Pinpoint the cell where the given text exists, returning its [X, Y] midpoint coordinate. 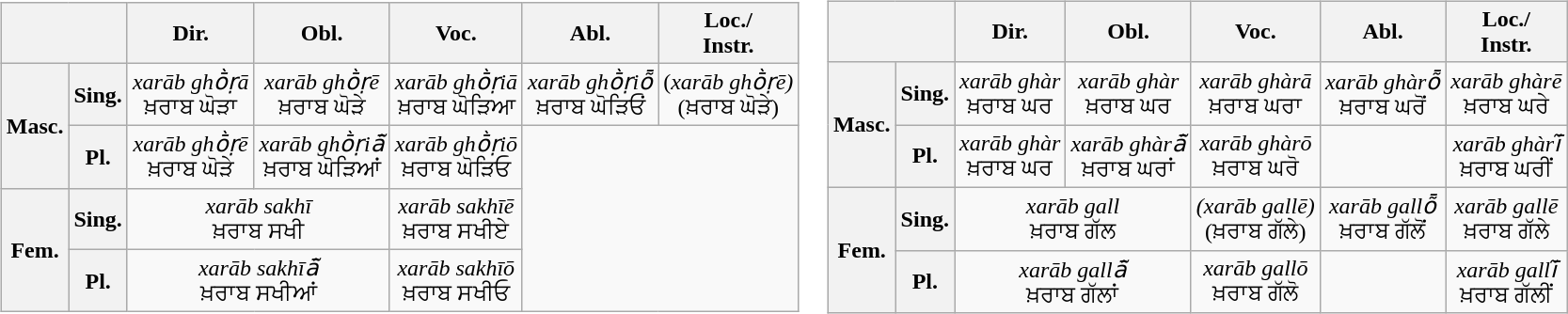
(xarāb gallē)(ਖ਼ਰਾਬ ਗੱਲੇ) [1255, 218]
xarāb gallā̃ਖ਼ਰਾਬ ਗੱਲਾਂ [1073, 282]
(xarāb ghṑṛē)(ਖ਼ਰਾਬ ਘੋੜੇ) [728, 94]
xarāb ghàrēਖ਼ਰਾਬ ਘਰੇ [1507, 94]
xarāb ghṑṛiā̃ਖ਼ਰਾਬ ਘੋੜਿਆਂ [322, 158]
xarāb gallī̃ਖ਼ਰਾਬ ਗੱਲੀਂ [1507, 282]
xarāb ghṑṛiōਖ਼ਰਾਬ ਘੋੜਿਓ [455, 158]
xarāb ghàrȭਖ਼ਰਾਬ ਘਰੋਂ [1383, 94]
xarāb gallēਖ਼ਰਾਬ ਗੱਲੇ [1507, 218]
xarāb ghṑṛiāਖ਼ਰਾਬ ਘੋੜਿਆ [455, 94]
xarāb sakhīਖ਼ਰਾਬ ਸਖੀ [258, 218]
xarāb ghṑṛiȭਖ਼ਰਾਬ ਘੋੜਿਓਂ [590, 94]
xarāb gallਖ਼ਰਾਬ ਗੱਲ [1073, 218]
xarāb sakhīā̃ਖ਼ਰਾਬ ਸਖੀਆਂ [258, 280]
xarāb sakhīēਖ਼ਰਾਬ ਸਖੀਏ [455, 218]
xarāb sakhīōਖ਼ਰਾਬ ਸਖੀਓ [455, 280]
xarāb ghàrōਖ਼ਰਾਬ ਘਰੋ [1255, 156]
xarāb gallȭਖ਼ਰਾਬ ਗੱਲੋਂ [1383, 218]
xarāb ghàrā̃ਖ਼ਰਾਬ ਘਰਾਂ [1129, 156]
xarāb ghàrāਖ਼ਰਾਬ ਘਰਾ [1255, 94]
xarāb gallōਖ਼ਰਾਬ ਗੱਲੋ [1255, 282]
xarāb ghàrī̃ਖ਼ਰਾਬ ਘਰੀਂ [1507, 156]
xarāb ghṑṛāਖ਼ਰਾਬ ਘੋੜਾ [190, 94]
